Capture the cell that displays the provided text and extract its [X, Y] central coordinate. 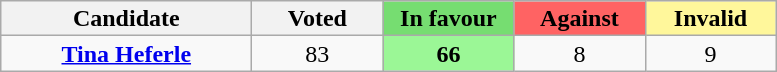
Voted [318, 18]
Invalid [710, 18]
Tina Heferle [126, 54]
In favour [448, 18]
8 [580, 54]
9 [710, 54]
Against [580, 18]
66 [448, 54]
Candidate [126, 18]
83 [318, 54]
